Provide the [X, Y] coordinate of the cell's center where the given text is located.  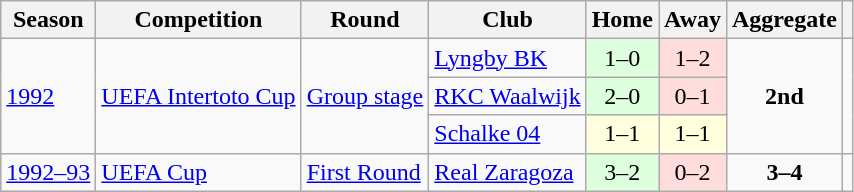
0–2 [693, 172]
Lyngby BK [508, 58]
UEFA Intertoto Cup [198, 96]
0–1 [693, 96]
Competition [198, 20]
3–4 [784, 172]
Real Zaragoza [508, 172]
Season [48, 20]
3–2 [622, 172]
Away [693, 20]
1–2 [693, 58]
1992–93 [48, 172]
UEFA Cup [198, 172]
Schalke 04 [508, 134]
2–0 [622, 96]
Home [622, 20]
First Round [365, 172]
RKC Waalwijk [508, 96]
Club [508, 20]
Aggregate [784, 20]
Round [365, 20]
1–0 [622, 58]
Group stage [365, 96]
2nd [784, 96]
1992 [48, 96]
